Detect which cell encompasses the target text, then output its [x, y] center coordinate. 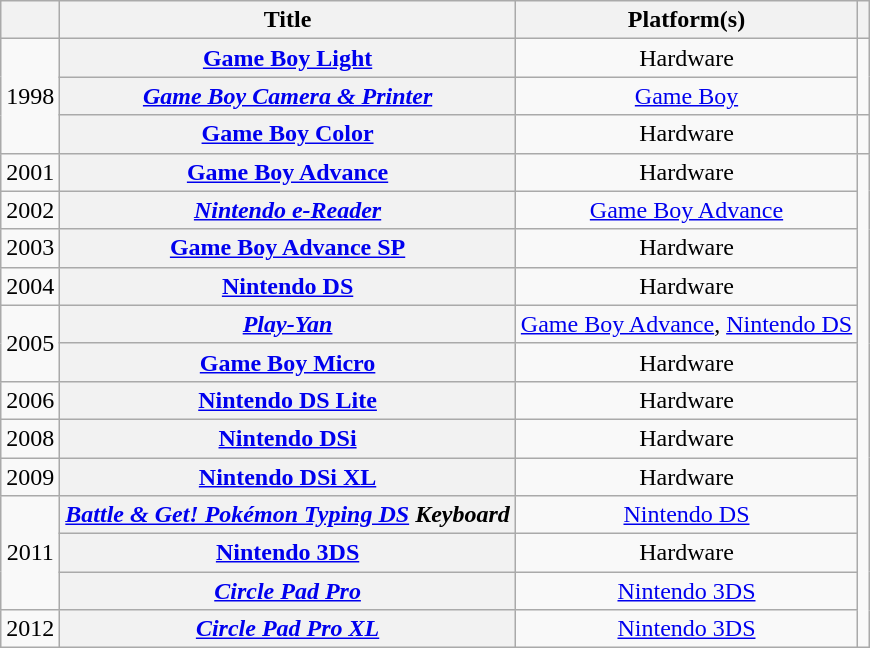
2005 [30, 343]
Game Boy Advance, Nintendo DS [686, 324]
Game Boy Camera & Printer [288, 96]
Game Boy Light [288, 58]
2008 [30, 438]
1998 [30, 96]
Play-Yan [288, 324]
2001 [30, 172]
Nintendo DS Lite [288, 400]
Game Boy [686, 96]
2006 [30, 400]
Game Boy Micro [288, 362]
Title [288, 20]
2002 [30, 210]
Nintendo DSi [288, 438]
2003 [30, 248]
2009 [30, 477]
2004 [30, 286]
2012 [30, 629]
Platform(s) [686, 20]
Circle Pad Pro [288, 591]
2011 [30, 553]
Nintendo DSi XL [288, 477]
Game Boy Advance SP [288, 248]
Nintendo e-Reader [288, 210]
Game Boy Color [288, 134]
Battle & Get! Pokémon Typing DS Keyboard [288, 515]
Circle Pad Pro XL [288, 629]
